Capture the cell that displays the provided text and extract its [x, y] central coordinate. 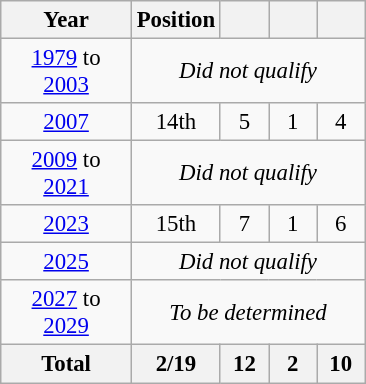
12 [244, 364]
2025 [66, 262]
2023 [66, 224]
Total [66, 364]
4 [341, 122]
Year [66, 20]
7 [244, 224]
6 [341, 224]
14th [176, 122]
2007 [66, 122]
10 [341, 364]
2/19 [176, 364]
2027 to 2029 [66, 312]
1979 to 2003 [66, 72]
2 [293, 364]
To be determined [248, 312]
2009 to 2021 [66, 174]
5 [244, 122]
15th [176, 224]
Position [176, 20]
